Provide the (x, y) coordinate of the cell's center where the given text is located.  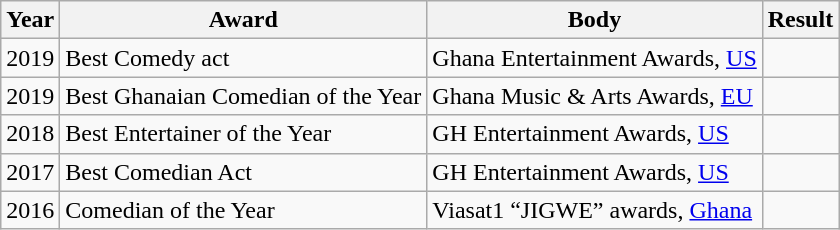
Ghana Music & Arts Awards, EU (594, 96)
Result (800, 20)
Ghana Entertainment Awards, US (594, 58)
Best Ghanaian Comedian of the Year (244, 96)
Viasat1 “JIGWE” awards, Ghana (594, 210)
Award (244, 20)
Body (594, 20)
Best Entertainer of the Year (244, 134)
Comedian of the Year (244, 210)
Best Comedian Act (244, 172)
2017 (30, 172)
Best Comedy act (244, 58)
Year (30, 20)
2018 (30, 134)
2016 (30, 210)
